Extract the [X, Y] coordinate from the center of the cell holding the provided text.  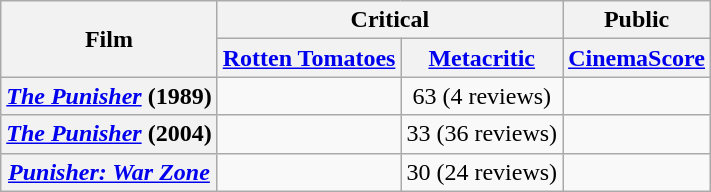
The Punisher (2004) [109, 134]
The Punisher (1989) [109, 96]
Public [637, 20]
Rotten Tomatoes [309, 58]
33 (36 reviews) [482, 134]
Metacritic [482, 58]
Film [109, 39]
Critical [390, 20]
30 (24 reviews) [482, 172]
63 (4 reviews) [482, 96]
Punisher: War Zone [109, 172]
CinemaScore [637, 58]
